Pinpoint the cell where the given text exists, returning its (X, Y) midpoint coordinate. 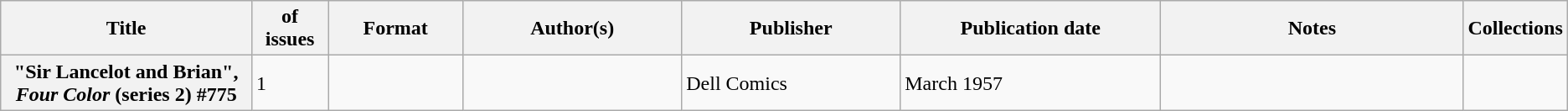
March 1957 (1030, 82)
Title (126, 29)
1 (290, 82)
Dell Comics (791, 82)
Notes (1312, 29)
Publication date (1030, 29)
Format (395, 29)
"Sir Lancelot and Brian", Four Color (series 2) #775 (126, 82)
Author(s) (573, 29)
of issues (290, 29)
Publisher (791, 29)
Collections (1515, 29)
